Detect which cell encompasses the target text, then output its (x, y) center coordinate. 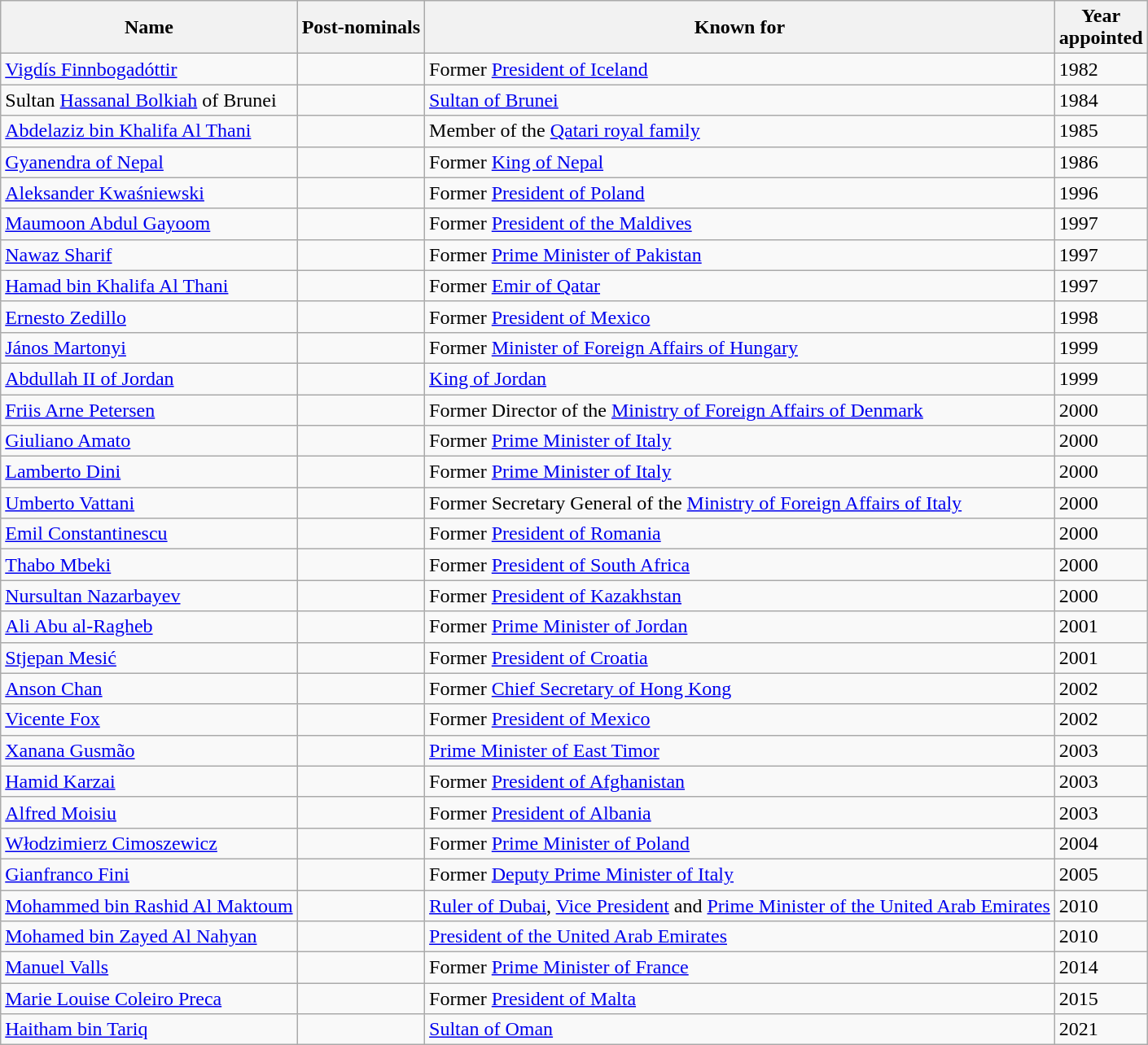
Former Deputy Prime Minister of Italy (740, 874)
Former President of South Africa (740, 565)
Alfred Moisiu (149, 812)
Former President of Romania (740, 534)
1982 (1101, 69)
Former President of Afghanistan (740, 781)
Anson Chan (149, 689)
Known for (740, 28)
Ruler of Dubai, Vice President and Prime Minister of the United Arab Emirates (740, 906)
Former Prime Minister of France (740, 968)
Mohammed bin Rashid Al Maktoum (149, 906)
Sultan of Brunei (740, 100)
1998 (1101, 317)
Yearappointed (1101, 28)
Marie Louise Coleiro Preca (149, 999)
Former Director of the Ministry of Foreign Affairs of Denmark (740, 409)
Abdelaziz bin Khalifa Al Thani (149, 131)
Former Chief Secretary of Hong Kong (740, 689)
Gyanendra of Nepal (149, 162)
1986 (1101, 162)
Emil Constantinescu (149, 534)
Umberto Vattani (149, 503)
2015 (1101, 999)
Abdullah II of Jordan (149, 378)
Former Minister of Foreign Affairs of Hungary (740, 348)
2005 (1101, 874)
Friis Arne Petersen (149, 409)
Former Prime Minister of Jordan (740, 627)
Thabo Mbeki (149, 565)
President of the United Arab Emirates (740, 937)
Nawaz Sharif (149, 255)
Hamid Karzai (149, 781)
János Martonyi (149, 348)
Vicente Fox (149, 719)
Former President of the Maldives (740, 224)
Hamad bin Khalifa Al Thani (149, 286)
Giuliano Amato (149, 441)
2021 (1101, 1030)
King of Jordan (740, 378)
Aleksander Kwaśniewski (149, 193)
Prime Minister of East Timor (740, 750)
Xanana Gusmão (149, 750)
Former President of Albania (740, 812)
1984 (1101, 100)
Manuel Valls (149, 968)
1985 (1101, 131)
Ernesto Zedillo (149, 317)
Stjepan Mesić (149, 658)
Former President of Poland (740, 193)
2004 (1101, 843)
Sultan of Oman (740, 1030)
Lamberto Dini (149, 472)
Mohamed bin Zayed Al Nahyan (149, 937)
Former Prime Minister of Pakistan (740, 255)
Former President of Kazakhstan (740, 596)
Ali Abu al-Ragheb (149, 627)
Former President of Croatia (740, 658)
Sultan Hassanal Bolkiah of Brunei (149, 100)
1996 (1101, 193)
Gianfranco Fini (149, 874)
Former Secretary General of the Ministry of Foreign Affairs of Italy (740, 503)
Former Emir of Qatar (740, 286)
2014 (1101, 968)
Haitham bin Tariq (149, 1030)
Former President of Malta (740, 999)
Nursultan Nazarbayev (149, 596)
Vigdís Finnbogadóttir (149, 69)
Włodzimierz Cimoszewicz (149, 843)
Post-nominals (361, 28)
Name (149, 28)
Member of the Qatari royal family (740, 131)
Maumoon Abdul Gayoom (149, 224)
Former Prime Minister of Poland (740, 843)
Former King of Nepal (740, 162)
Former President of Iceland (740, 69)
